Return the [X, Y] coordinate for the center point of the cell that contains the specified text.  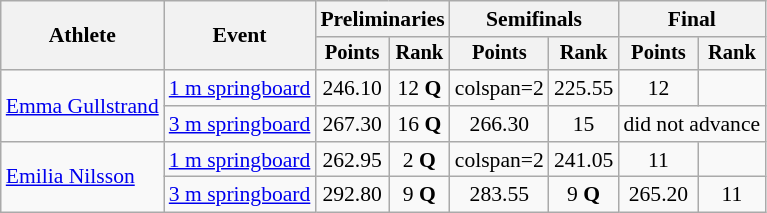
Emma Gullstrand [82, 106]
Preliminaries [382, 19]
Athlete [82, 36]
241.05 [584, 160]
15 [584, 124]
Event [240, 36]
Final [692, 19]
262.95 [352, 160]
283.55 [500, 195]
266.30 [500, 124]
Emilia Nilsson [82, 178]
246.10 [352, 88]
12 Q [420, 88]
225.55 [584, 88]
16 Q [420, 124]
did not advance [692, 124]
265.20 [658, 195]
12 [658, 88]
267.30 [352, 124]
2 Q [420, 160]
Semifinals [534, 19]
292.80 [352, 195]
